Provide the (x, y) coordinate of the cell's center where the given text is located.  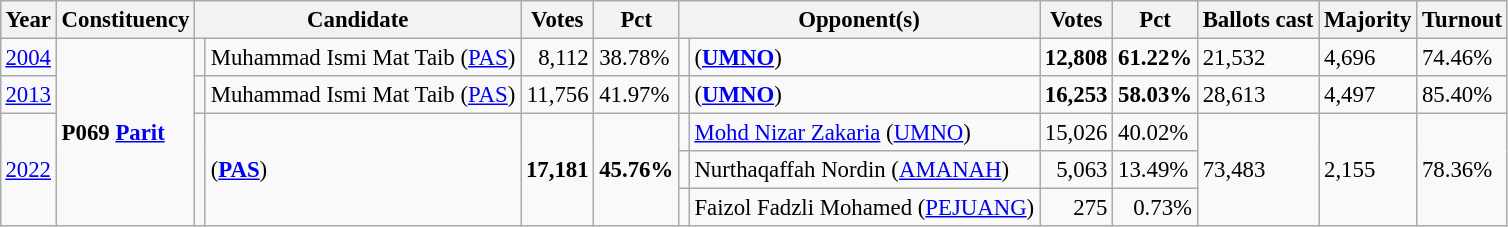
0.73% (1156, 208)
2004 (28, 57)
Ballots cast (1258, 20)
2022 (28, 170)
11,756 (558, 95)
Opponent(s) (860, 20)
Year (28, 20)
58.03% (1156, 95)
41.97% (636, 95)
78.36% (1462, 170)
275 (1076, 208)
2,155 (1368, 170)
16,253 (1076, 95)
5,063 (1076, 170)
21,532 (1258, 57)
38.78% (636, 57)
4,497 (1368, 95)
2013 (28, 95)
4,696 (1368, 57)
(PAS) (362, 170)
28,613 (1258, 95)
P069 Parit (125, 132)
61.22% (1156, 57)
85.40% (1462, 95)
12,808 (1076, 57)
13.49% (1156, 170)
Mohd Nizar Zakaria (UMNO) (864, 133)
8,112 (558, 57)
15,026 (1076, 133)
73,483 (1258, 170)
74.46% (1462, 57)
17,181 (558, 170)
45.76% (636, 170)
Constituency (125, 20)
Nurthaqaffah Nordin (AMANAH) (864, 170)
Turnout (1462, 20)
Majority (1368, 20)
Faizol Fadzli Mohamed (PEJUANG) (864, 208)
Candidate (358, 20)
40.02% (1156, 133)
